Output the (X, Y) coordinate of the center of the cell containing the given text.  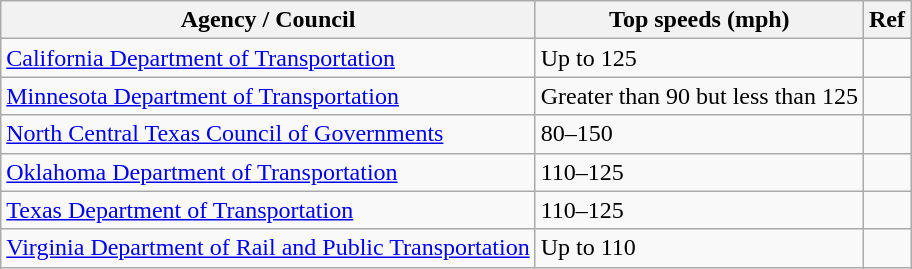
Up to 125 (699, 58)
Texas Department of Transportation (268, 210)
Up to 110 (699, 248)
California Department of Transportation (268, 58)
Top speeds (mph) (699, 20)
Minnesota Department of Transportation (268, 96)
North Central Texas Council of Governments (268, 134)
80–150 (699, 134)
Oklahoma Department of Transportation (268, 172)
Virginia Department of Rail and Public Transportation (268, 248)
Greater than 90 but less than 125 (699, 96)
Agency / Council (268, 20)
Ref (888, 20)
